Pinpoint the cell where the given text exists, returning its (x, y) midpoint coordinate. 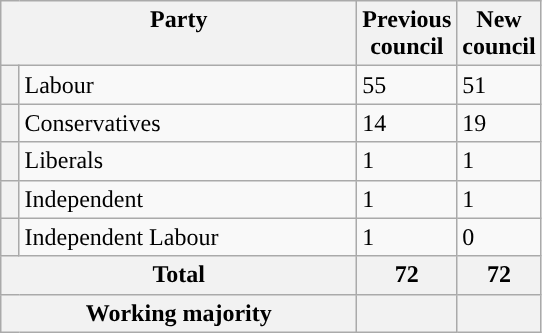
55 (407, 85)
Labour (188, 85)
Liberals (188, 161)
51 (499, 85)
Independent Labour (188, 237)
Party (179, 34)
Working majority (179, 313)
New council (499, 34)
Conservatives (188, 123)
Independent (188, 199)
19 (499, 123)
0 (499, 237)
Previous council (407, 34)
Total (179, 275)
14 (407, 123)
